Determine the [X, Y] coordinate at the center of the cell enclosing the given text.  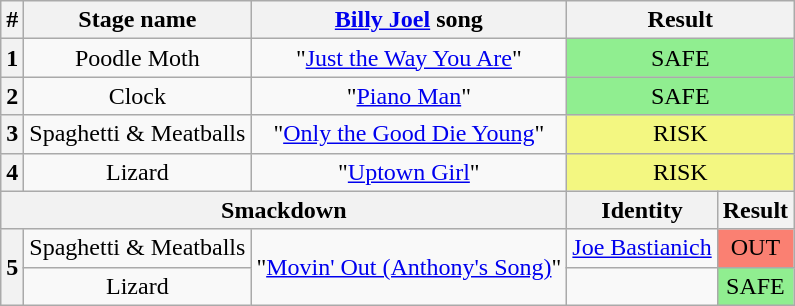
Poodle Moth [138, 58]
1 [12, 58]
Joe Bastianich [642, 248]
# [12, 20]
3 [12, 134]
"Just the Way You Are" [409, 58]
4 [12, 172]
"Piano Man" [409, 96]
"Uptown Girl" [409, 172]
2 [12, 96]
Stage name [138, 20]
Billy Joel song [409, 20]
Identity [642, 210]
Clock [138, 96]
OUT [755, 248]
Smackdown [284, 210]
"Only the Good Die Young" [409, 134]
"Movin' Out (Anthony's Song)" [409, 267]
5 [12, 267]
